Provide the [x, y] coordinate of the cell's center where the given text is located.  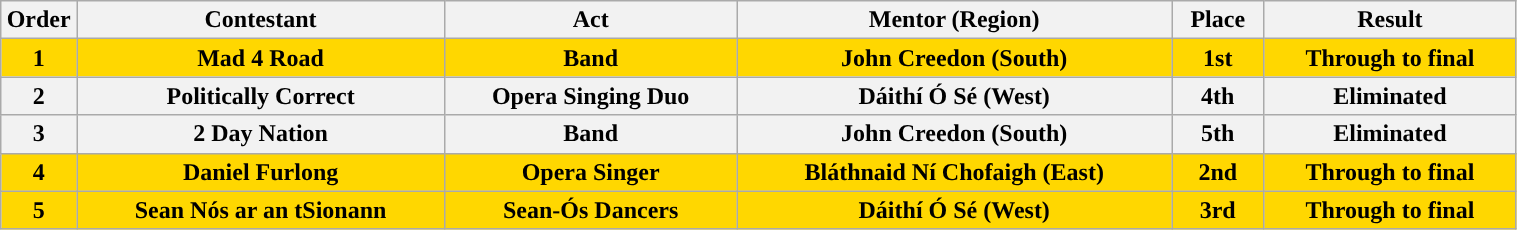
Mentor (Region) [954, 20]
5th [1218, 134]
Sean-Ós Dancers [591, 210]
Daniel Furlong [260, 172]
Sean Nós ar an tSionann [260, 210]
Contestant [260, 20]
2nd [1218, 172]
4 [39, 172]
Bláthnaid Ní Chofaigh (East) [954, 172]
3 [39, 134]
Act [591, 20]
5 [39, 210]
1st [1218, 58]
Opera Singer [591, 172]
Order [39, 20]
3rd [1218, 210]
2 [39, 96]
Place [1218, 20]
4th [1218, 96]
Politically Correct [260, 96]
Opera Singing Duo [591, 96]
Mad 4 Road [260, 58]
1 [39, 58]
2 Day Nation [260, 134]
Result [1390, 20]
